Search for the cell housing the specified text and yield its [X, Y] center coordinate. 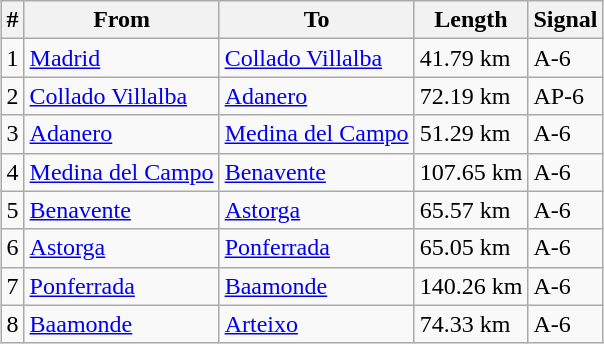
6 [12, 248]
107.65 km [471, 172]
To [316, 20]
Madrid [122, 58]
51.29 km [471, 134]
1 [12, 58]
41.79 km [471, 58]
5 [12, 210]
# [12, 20]
7 [12, 286]
2 [12, 96]
72.19 km [471, 96]
65.57 km [471, 210]
Signal [566, 20]
AP-6 [566, 96]
Length [471, 20]
From [122, 20]
8 [12, 324]
65.05 km [471, 248]
140.26 km [471, 286]
3 [12, 134]
Arteixo [316, 324]
4 [12, 172]
74.33 km [471, 324]
